Extract the [X, Y] coordinate from the center of the cell holding the provided text.  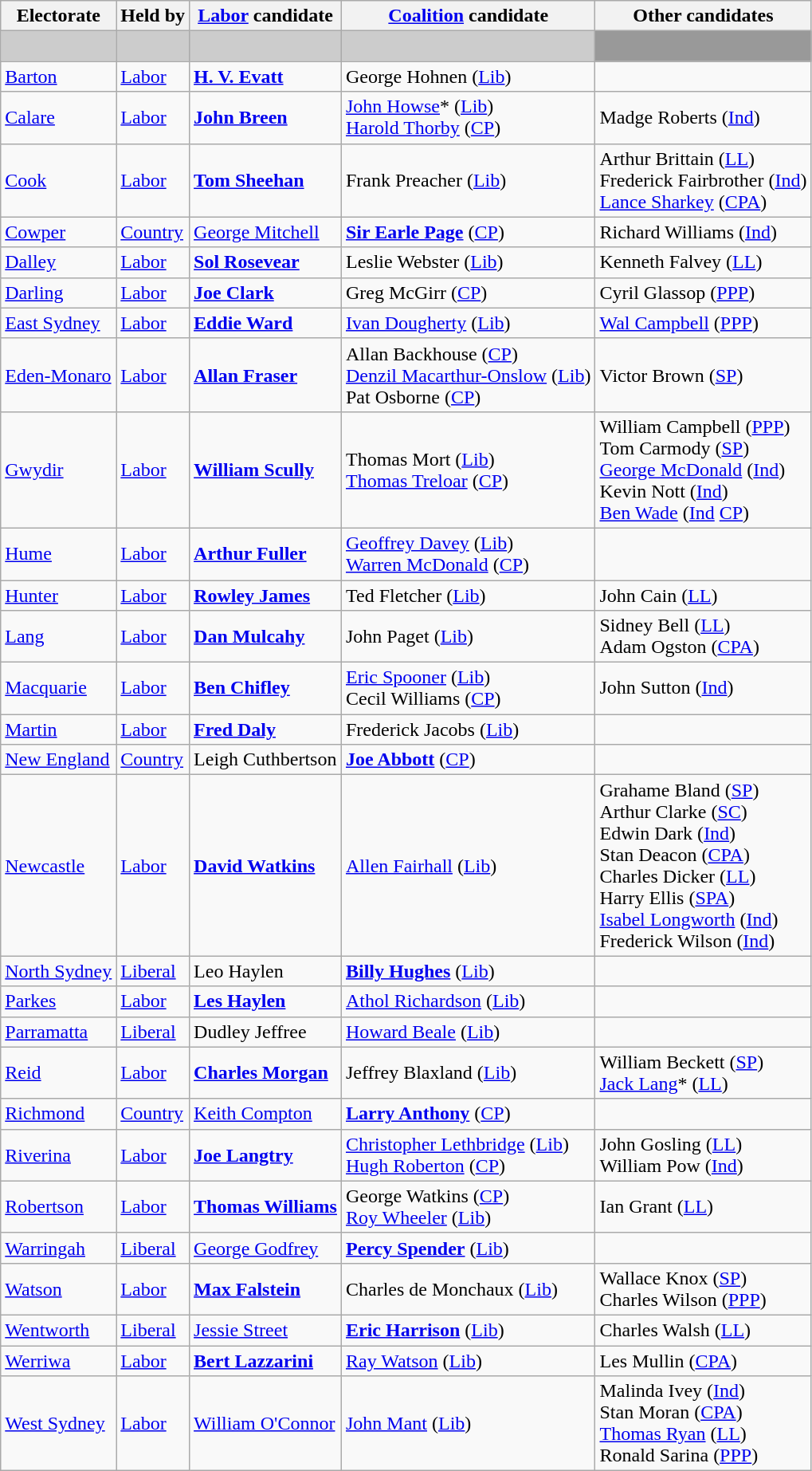
Wal Campbell (PPP) [703, 323]
Arthur Brittain (LL)Frederick Fairbrother (Ind)Lance Sharkey (CPA) [703, 180]
Les Haylen [266, 1001]
George Hohnen (Lib) [468, 77]
Leslie Webster (Lib) [468, 262]
Sol Rosevear [266, 262]
Eric Spooner (Lib)Cecil Williams (CP) [468, 689]
Sidney Bell (LL)Adam Ogston (CPA) [703, 636]
Cowper [59, 232]
Warringah [59, 1248]
Billy Hughes (Lib) [468, 971]
Dudley Jeffree [266, 1032]
Ian Grant (LL) [703, 1207]
William O'Connor [266, 1424]
Frank Preacher (Lib) [468, 180]
Wallace Knox (SP)Charles Wilson (PPP) [703, 1288]
Cyril Glassop (PPP) [703, 293]
Eddie Ward [266, 323]
Joe Clark [266, 293]
William Beckett (SP)Jack Lang* (LL) [703, 1073]
Athol Richardson (Lib) [468, 1001]
Ben Chifley [266, 689]
Howard Beale (Lib) [468, 1032]
Max Falstein [266, 1288]
Held by [153, 16]
Hunter [59, 596]
Madge Roberts (Ind) [703, 118]
Bert Lazzarini [266, 1361]
East Sydney [59, 323]
Macquarie [59, 689]
John Cain (LL) [703, 596]
Jeffrey Blaxland (Lib) [468, 1073]
John Howse* (Lib)Harold Thorby (CP) [468, 118]
Martin [59, 730]
Allen Fairhall (Lib) [468, 866]
Greg McGirr (CP) [468, 293]
Charles Morgan [266, 1073]
Dan Mulcahy [266, 636]
Hume [59, 553]
Leo Haylen [266, 971]
Joe Abbott (CP) [468, 760]
Allan Backhouse (CP)Denzil Macarthur-Onslow (Lib)Pat Osborne (CP) [468, 375]
Arthur Fuller [266, 553]
Keith Compton [266, 1114]
New England [59, 760]
Ivan Dougherty (Lib) [468, 323]
Darling [59, 293]
Victor Brown (SP) [703, 375]
George Watkins (CP)Roy Wheeler (Lib) [468, 1207]
William Campbell (PPP)Tom Carmody (SP)George McDonald (Ind)Kevin Nott (Ind)Ben Wade (Ind CP) [703, 470]
Tom Sheehan [266, 180]
Allan Fraser [266, 375]
Frederick Jacobs (Lib) [468, 730]
Joe Langtry [266, 1154]
Other candidates [703, 16]
Thomas Williams [266, 1207]
West Sydney [59, 1424]
John Paget (Lib) [468, 636]
Richmond [59, 1114]
Parkes [59, 1001]
Les Mullin (CPA) [703, 1361]
Lang [59, 636]
Riverina [59, 1154]
Robertson [59, 1207]
Wentworth [59, 1330]
Kenneth Falvey (LL) [703, 262]
John Gosling (LL)William Pow (Ind) [703, 1154]
George Mitchell [266, 232]
Jessie Street [266, 1330]
Electorate [59, 16]
Thomas Mort (Lib)Thomas Treloar (CP) [468, 470]
Cook [59, 180]
Dalley [59, 262]
Larry Anthony (CP) [468, 1114]
Calare [59, 118]
Richard Williams (Ind) [703, 232]
Christopher Lethbridge (Lib)Hugh Roberton (CP) [468, 1154]
Ray Watson (Lib) [468, 1361]
Ted Fletcher (Lib) [468, 596]
Watson [59, 1288]
Grahame Bland (SP)Arthur Clarke (SC)Edwin Dark (Ind)Stan Deacon (CPA)Charles Dicker (LL)Harry Ellis (SPA)Isabel Longworth (Ind)Frederick Wilson (Ind) [703, 866]
Reid [59, 1073]
John Sutton (Ind) [703, 689]
Coalition candidate [468, 16]
Werriwa [59, 1361]
Fred Daly [266, 730]
Charles Walsh (LL) [703, 1330]
William Scully [266, 470]
Sir Earle Page (CP) [468, 232]
Barton [59, 77]
John Breen [266, 118]
George Godfrey [266, 1248]
Eden-Monaro [59, 375]
Percy Spender (Lib) [468, 1248]
Leigh Cuthbertson [266, 760]
Gwydir [59, 470]
North Sydney [59, 971]
Labor candidate [266, 16]
Malinda Ivey (Ind)Stan Moran (CPA)Thomas Ryan (LL)Ronald Sarina (PPP) [703, 1424]
Parramatta [59, 1032]
David Watkins [266, 866]
Charles de Monchaux (Lib) [468, 1288]
Eric Harrison (Lib) [468, 1330]
H. V. Evatt [266, 77]
John Mant (Lib) [468, 1424]
Geoffrey Davey (Lib)Warren McDonald (CP) [468, 553]
Rowley James [266, 596]
Newcastle [59, 866]
